Identify which cell holds the provided text, then report its (X, Y) central coordinate. 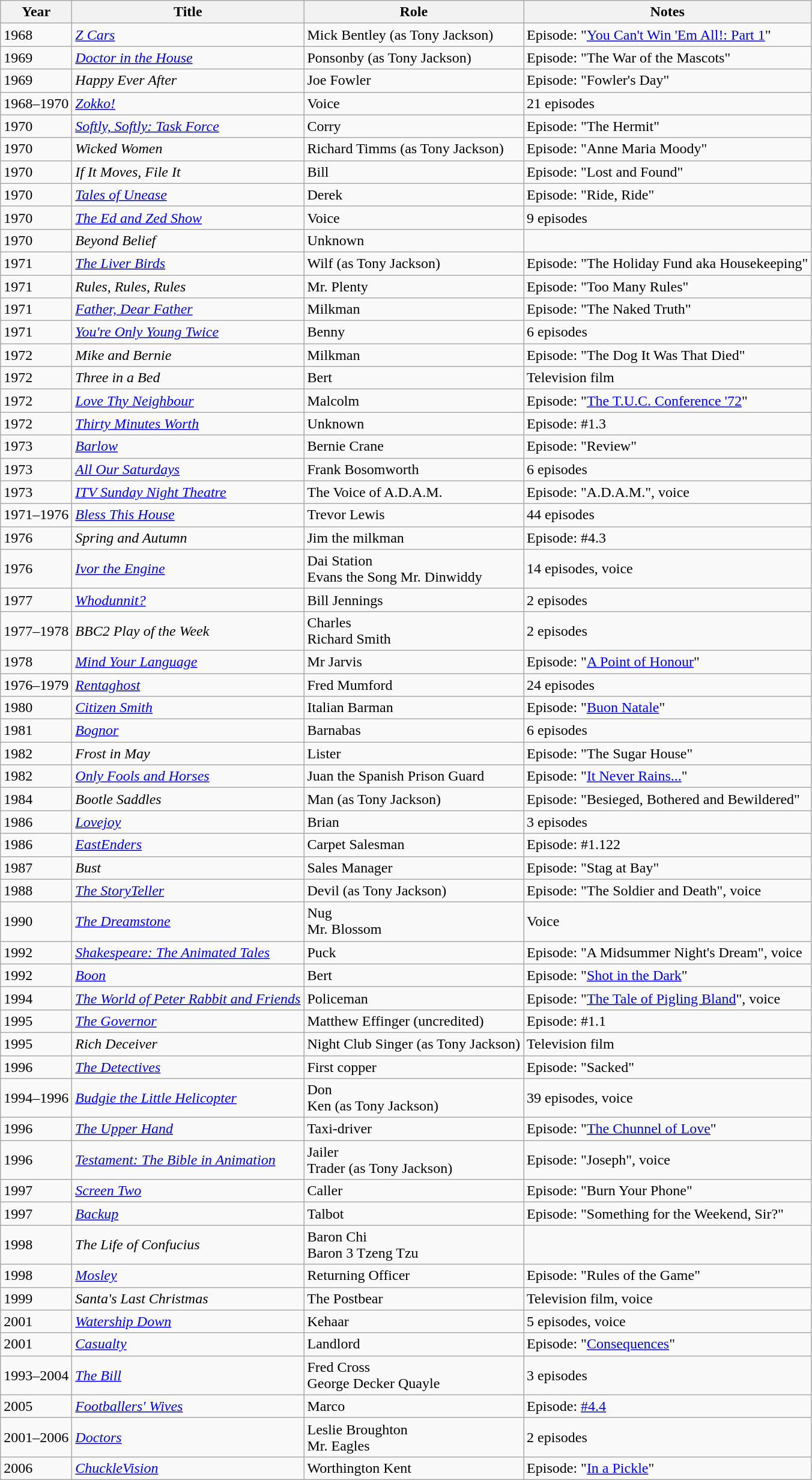
Carpet Salesman (414, 845)
Night Club Singer (as Tony Jackson) (414, 1044)
1977–1978 (36, 631)
You're Only Young Twice (188, 332)
Whodunnit? (188, 600)
Episode: "A.D.A.M.", voice (668, 492)
2005 (36, 1406)
Policeman (414, 998)
Episode: "The War of the Mascots" (668, 58)
Richard Timms (as Tony Jackson) (414, 149)
Title (188, 12)
Bust (188, 868)
Episode: "The Naked Truth" (668, 309)
1977 (36, 600)
Taxi-driver (414, 1129)
DonKen (as Tony Jackson) (414, 1098)
1968 (36, 35)
Love Thy Neighbour (188, 401)
Returning Officer (414, 1276)
Puck (414, 952)
Tales of Unease (188, 195)
Year (36, 12)
1988 (36, 891)
The Voice of A.D.A.M. (414, 492)
44 episodes (668, 515)
Episode: "Rules of the Game" (668, 1276)
Malcolm (414, 401)
Devil (as Tony Jackson) (414, 891)
All Our Saturdays (188, 469)
Ponsonby (as Tony Jackson) (414, 58)
1971–1976 (36, 515)
Three in a Bed (188, 378)
1976–1979 (36, 684)
Man (as Tony Jackson) (414, 799)
1984 (36, 799)
1993–2004 (36, 1375)
Episode: "A Point of Honour" (668, 662)
Screen Two (188, 1191)
Episode: "Fowler's Day" (668, 81)
Rentaghost (188, 684)
Father, Dear Father (188, 309)
Santa's Last Christmas (188, 1299)
NugMr. Blossom (414, 922)
Worthington Kent (414, 1468)
Citizen Smith (188, 708)
Testament: The Bible in Animation (188, 1160)
Episode: "In a Pickle" (668, 1468)
Episode: "Anne Maria Moody" (668, 149)
First copper (414, 1067)
Episode: "It Never Rains..." (668, 776)
Matthew Effinger (uncredited) (414, 1021)
Episode: "The Tale of Pigling Bland", voice (668, 998)
Mind Your Language (188, 662)
ITV Sunday Night Theatre (188, 492)
Thirty Minutes Worth (188, 424)
14 episodes, voice (668, 568)
Only Fools and Horses (188, 776)
9 episodes (668, 218)
Juan the Spanish Prison Guard (414, 776)
Caller (414, 1191)
Wicked Women (188, 149)
Episode: "The Chunnel of Love" (668, 1129)
Rules, Rules, Rules (188, 287)
Mike and Bernie (188, 355)
2001–2006 (36, 1437)
Episode: "Too Many Rules" (668, 287)
1978 (36, 662)
Beyond Belief (188, 240)
Episode: "The Dog It Was That Died" (668, 355)
The World of Peter Rabbit and Friends (188, 998)
Italian Barman (414, 708)
1994–1996 (36, 1098)
The Life of Confucius (188, 1245)
Budgie the Little Helicopter (188, 1098)
Frank Bosomworth (414, 469)
Episode: "Something for the Weekend, Sir?" (668, 1214)
Episode: "Ride, Ride" (668, 195)
Episode: "Lost and Found" (668, 172)
1980 (36, 708)
Episode: "Shot in the Dark" (668, 975)
The Postbear (414, 1299)
Joe Fowler (414, 81)
Zokko! (188, 103)
Mick Bentley (as Tony Jackson) (414, 35)
Ivor the Engine (188, 568)
Episode: "Review" (668, 446)
Episode: #1.122 (668, 845)
Talbot (414, 1214)
Happy Ever After (188, 81)
Dai StationEvans the Song Mr. Dinwiddy (414, 568)
Mr Jarvis (414, 662)
JailerTrader (as Tony Jackson) (414, 1160)
39 episodes, voice (668, 1098)
Fred Mumford (414, 684)
Backup (188, 1214)
If It Moves, File It (188, 172)
Boon (188, 975)
Bognor (188, 731)
Footballers' Wives (188, 1406)
The Detectives (188, 1067)
Mosley (188, 1276)
Notes (668, 12)
Barnabas (414, 731)
Spring and Autumn (188, 538)
Sales Manager (414, 868)
The Ed and Zed Show (188, 218)
The Upper Hand (188, 1129)
5 episodes, voice (668, 1321)
Doctor in the House (188, 58)
24 episodes (668, 684)
Landlord (414, 1344)
The Dreamstone (188, 922)
CharlesRichard Smith (414, 631)
Shakespeare: The Animated Tales (188, 952)
2006 (36, 1468)
Mr. Plenty (414, 287)
Frost in May (188, 754)
Casualty (188, 1344)
Episode: "The Holiday Fund aka Housekeeping" (668, 263)
Benny (414, 332)
Episode: "Consequences" (668, 1344)
Watership Down (188, 1321)
Television film, voice (668, 1299)
Role (414, 12)
Leslie BroughtonMr. Eagles (414, 1437)
Episode: "A Midsummer Night's Dream", voice (668, 952)
Jim the milkman (414, 538)
1990 (36, 922)
21 episodes (668, 103)
Episode: "Sacked" (668, 1067)
1987 (36, 868)
Episode: "Besieged, Bothered and Bewildered" (668, 799)
1968–1970 (36, 103)
Episode: #1.1 (668, 1021)
Baron ChiBaron 3 Tzeng Tzu (414, 1245)
Fred CrossGeorge Decker Quayle (414, 1375)
Episode: #4.4 (668, 1406)
The Liver Birds (188, 263)
EastEnders (188, 845)
Barlow (188, 446)
1999 (36, 1299)
Bernie Crane (414, 446)
Wilf (as Tony Jackson) (414, 263)
Corry (414, 126)
1981 (36, 731)
Episode: #4.3 (668, 538)
Trevor Lewis (414, 515)
The Governor (188, 1021)
Brian (414, 822)
BBC2 Play of the Week (188, 631)
Softly, Softly: Task Force (188, 126)
Episode: "Burn Your Phone" (668, 1191)
Marco (414, 1406)
Kehaar (414, 1321)
Lovejoy (188, 822)
Derek (414, 195)
Z Cars (188, 35)
Bill (414, 172)
Lister (414, 754)
Episode: "The Soldier and Death", voice (668, 891)
Rich Deceiver (188, 1044)
Episode: "The Sugar House" (668, 754)
Bootle Saddles (188, 799)
Episode: "The T.U.C. Conference '72" (668, 401)
Episode: "Stag at Bay" (668, 868)
ChuckleVision (188, 1468)
The StoryTeller (188, 891)
Episode: "The Hermit" (668, 126)
1994 (36, 998)
Episode: "You Can't Win 'Em All!: Part 1" (668, 35)
Episode: "Buon Natale" (668, 708)
Bill Jennings (414, 600)
The Bill (188, 1375)
Bless This House (188, 515)
Episode: #1.3 (668, 424)
Doctors (188, 1437)
Episode: "Joseph", voice (668, 1160)
